Determine the [X, Y] coordinate at the center of the cell enclosing the given text.  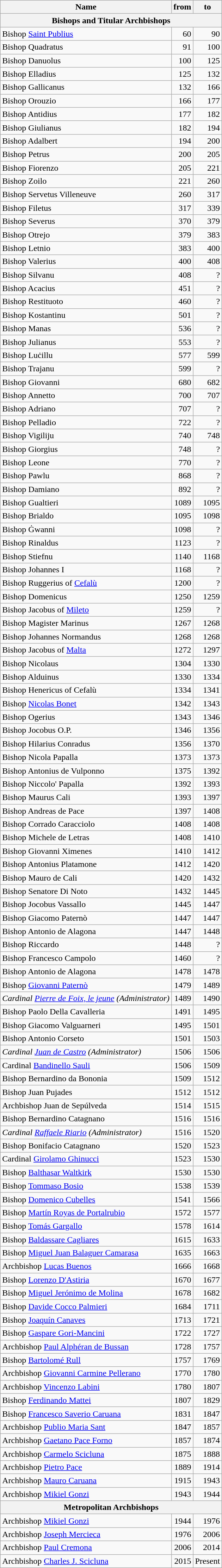
Bishop Leone [86, 462]
Bishop Andreas de Pace [86, 811]
from [183, 7]
553 [183, 342]
91 [183, 47]
770 [183, 462]
to [208, 7]
1503 [208, 1039]
1633 [208, 1239]
Bishop Danuolus [86, 61]
2014 [208, 1548]
Bishop Filetus [86, 208]
Bishop Vigiliju [86, 436]
1566 [208, 1199]
Bishop Johannes I [86, 569]
1342 [183, 704]
Bishop Joaquín Canaves [86, 1320]
Bishop Ferdinando Mattei [86, 1400]
Bishop Gualtieri [86, 503]
1889 [183, 1467]
1272 [183, 650]
1635 [183, 1253]
Name [86, 7]
1914 [208, 1467]
Bishop Giacomo Paternò [86, 918]
Archbishop Publio Maria Sant [86, 1427]
1663 [208, 1253]
Bishop Paolo Della Cavalleria [86, 1012]
Bishop Giacomo Valguarneri [86, 1025]
Archbishop Pietro Pace [86, 1467]
Bishop Gallicanus [86, 87]
Bishop Damiano [86, 489]
Bishop Rinaldus [86, 543]
Bishop Giorgius [86, 449]
1829 [208, 1400]
1875 [183, 1454]
Bishop Silvanu [86, 275]
1722 [183, 1333]
60 [183, 34]
Bishop Henericus of Cefalù [86, 690]
Metropolitan Archbishops [111, 1507]
Cardinal Raffaele Riario (Administrator) [86, 1132]
Bishop Ogerius [86, 717]
460 [183, 302]
Bishop Gaspare Gori-Mancini [86, 1333]
Bishop Jocobus O.P. [86, 730]
Bishop Maurus Cali [86, 797]
Cardinal Pierre de Foix, le jeune (Administrator) [86, 998]
1668 [208, 1266]
1682 [208, 1293]
Bishop Nicolaus [86, 663]
Bishop Francesco Saverio Caruana [86, 1413]
Archbishop Gaetano Pace Forno [86, 1440]
1140 [183, 556]
Bishop Senatore Di Noto [86, 891]
1341 [208, 690]
1888 [208, 1454]
1677 [208, 1280]
Bishop Elladius [86, 74]
Bishop Francesco Campolo [86, 958]
1250 [183, 597]
Cardinal Girolamo Ghinucci [86, 1159]
Archbishop Paul Cremona [86, 1548]
Bishop Lorenzo D'Astiria [86, 1280]
1678 [183, 1293]
Bishop Adalbert [86, 141]
451 [183, 288]
1727 [208, 1333]
1089 [183, 503]
Bishop Giovanni Ximenes [86, 851]
1915 [183, 1481]
Bishop Mauro de Cali [86, 878]
Archbishop Vincenzo Labini [86, 1387]
1515 [208, 1106]
Bishop Balthasar Waltkirk [86, 1172]
1304 [183, 663]
722 [183, 422]
Bishop Brialdo [86, 516]
Archbishop Lucas Buenos [86, 1266]
Bishop Bartolomé Rull [86, 1360]
1577 [208, 1213]
1666 [183, 1266]
Archbishop Carmelo Scicluna [86, 1454]
Bishop Valerius [86, 262]
Bishop Ruggerius of Cefalù [86, 583]
Bishop Antonius Platamone [86, 864]
1721 [208, 1320]
1200 [183, 583]
Bishop Julianus [86, 342]
1572 [183, 1213]
Archbishop Charles J. Scicluna [86, 1561]
Bishop Nicola Papalla [86, 757]
1684 [183, 1306]
1728 [183, 1347]
1538 [183, 1186]
700 [183, 396]
Bishop Michele de Letras [86, 838]
1460 [183, 958]
868 [183, 476]
Bishop Jocobus Vassallo [86, 905]
Bishop Jacobus of Mileto [86, 610]
1539 [208, 1186]
1874 [208, 1440]
Bishop Antonius de Vulponno [86, 770]
1514 [183, 1106]
Bishop Restituoto [86, 302]
2015 [183, 1561]
Cardinal Juan de Castro (Administrator) [86, 1052]
682 [208, 382]
Bishop Zoilo [86, 181]
Bishop Annetto [86, 396]
Bishop Magister Marinus [86, 623]
680 [183, 382]
Bishop Kostantinu [86, 315]
1123 [183, 543]
501 [183, 315]
1370 [208, 744]
Bishop Riccardo [86, 945]
Archbishop Mauro Caruana [86, 1481]
Bishop Davide Cocco Palmieri [86, 1306]
90 [208, 34]
Bishop Antidius [86, 114]
Bishop Bernardino da Bononia [86, 1079]
Bishop Tommaso Bosio [86, 1186]
Archbishop Juan de Sepúlveda [86, 1106]
Archbishop Paul Alphéran de Bussan [86, 1347]
740 [183, 436]
Bishop Petrus [86, 154]
1831 [183, 1413]
Bishop Saint Publius [86, 34]
Bishop Bernardino Catagnano [86, 1119]
1267 [183, 623]
1490 [208, 998]
370 [183, 221]
Bishop Baldassare Cagliares [86, 1239]
1615 [183, 1239]
Bishop Fiorenzo [86, 168]
Archbishop Joseph Mercieca [86, 1534]
Bishop Alduinus [86, 677]
Bishop Niccolo' Papalla [86, 784]
Bishop Jacobus of Malta [86, 650]
Bishop Manas [86, 328]
Bishop Johannes Normandus [86, 637]
Bishop Miguel Juan Balaguer Camarasa [86, 1253]
1711 [208, 1306]
1670 [183, 1280]
Bishop Martín Royas de Portalrubio [86, 1213]
892 [183, 489]
Bishop Pawlu [86, 476]
Bishop Hilarius Conradus [86, 744]
1297 [208, 650]
Bishop Letnio [86, 248]
Present [208, 1561]
1541 [183, 1199]
1769 [208, 1360]
Bishops and Titular Archbishops [111, 20]
Bishop Pelladio [86, 422]
1713 [183, 1320]
1479 [183, 985]
Bishop Miguel Jerónimo de Molina [86, 1293]
Bishop Antonio Corseto [86, 1039]
Bishop Otrejo [86, 235]
Bishop Luċillu [86, 355]
Bishop Quadratus [86, 47]
Bishop Ġwanni [86, 529]
Cardinal Bandinello Sauli [86, 1065]
Bishop Corrado Caracciolo [86, 824]
Bishop Stiefnu [86, 556]
Bishop Giulianus [86, 127]
Bishop Giovanni Paternò [86, 985]
Bishop Trajanu [86, 369]
Bishop Domenicus [86, 597]
Bishop Bonifacio Catagnano [86, 1146]
Bishop Domenico Cubelles [86, 1199]
1578 [183, 1226]
Bishop Severus [86, 221]
1491 [183, 1012]
Bishop Juan Pujades [86, 1092]
Bishop Nicolas Bonet [86, 704]
Archbishop Giovanni Carmine Pellerano [86, 1373]
Bishop Tomás Gargallo [86, 1226]
1770 [183, 1373]
1375 [183, 770]
Bishop Adriano [86, 409]
536 [183, 328]
1614 [208, 1226]
Bishop Servetus Villeneuve [86, 195]
577 [183, 355]
Bishop Acacius [86, 288]
Bishop Giovanni [86, 382]
339 [208, 208]
Bishop Orouzio [86, 101]
